Provide the (x, y) coordinate of the cell's center where the given text is located.  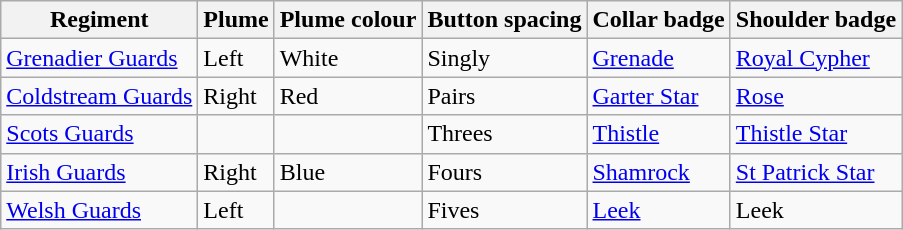
Royal Cypher (816, 58)
Rose (816, 96)
Threes (504, 134)
Scots Guards (100, 134)
White (348, 58)
Coldstream Guards (100, 96)
Shoulder badge (816, 20)
Red (348, 96)
Button spacing (504, 20)
Grenadier Guards (100, 58)
Garter Star (658, 96)
Blue (348, 172)
Plume (236, 20)
Irish Guards (100, 172)
Singly (504, 58)
Pairs (504, 96)
Collar badge (658, 20)
Regiment (100, 20)
Thistle (658, 134)
Fours (504, 172)
Grenade (658, 58)
Thistle Star (816, 134)
Shamrock (658, 172)
Fives (504, 210)
Welsh Guards (100, 210)
St Patrick Star (816, 172)
Plume colour (348, 20)
